Determine the (x, y) coordinate at the center of the cell enclosing the given text.  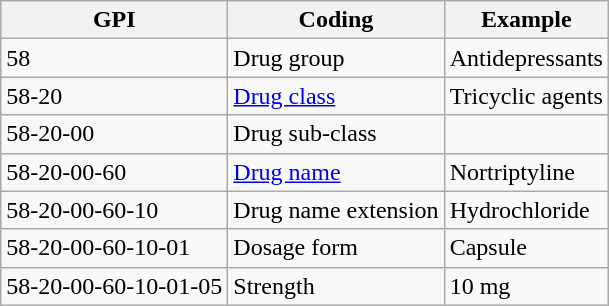
Drug name extension (336, 210)
10 mg (526, 286)
58-20-00-60 (114, 172)
Dosage form (336, 248)
Antidepressants (526, 58)
Drug sub-class (336, 134)
Drug name (336, 172)
Strength (336, 286)
GPI (114, 20)
Coding (336, 20)
58-20-00 (114, 134)
58-20 (114, 96)
Example (526, 20)
Hydrochloride (526, 210)
58-20-00-60-10-01-05 (114, 286)
Drug group (336, 58)
Nortriptyline (526, 172)
58-20-00-60-10 (114, 210)
Tricyclic agents (526, 96)
Capsule (526, 248)
58 (114, 58)
58-20-00-60-10-01 (114, 248)
Drug class (336, 96)
